Find where the given text appears and provide that cell's center as [X, Y] coordinate. 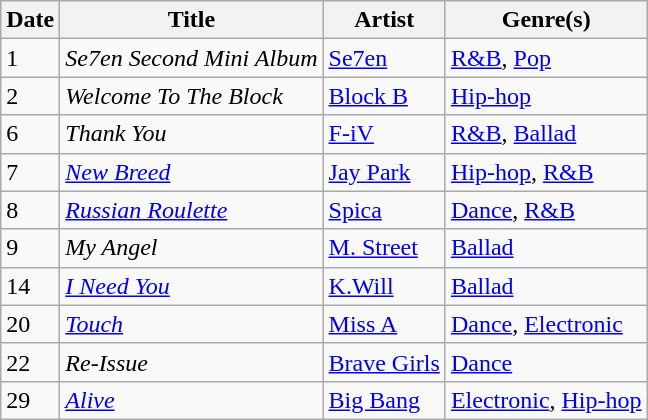
Dance, Electronic [546, 324]
Dance [546, 362]
22 [30, 362]
Thank You [192, 134]
I Need You [192, 286]
Miss A [384, 324]
M. Street [384, 248]
R&B, Ballad [546, 134]
Electronic, Hip-hop [546, 400]
F-iV [384, 134]
Artist [384, 20]
Hip-hop [546, 96]
Hip-hop, R&B [546, 172]
Block B [384, 96]
Re-Issue [192, 362]
Russian Roulette [192, 210]
Touch [192, 324]
Big Bang [384, 400]
9 [30, 248]
Se7en Second Mini Album [192, 58]
Date [30, 20]
8 [30, 210]
Genre(s) [546, 20]
K.Will [384, 286]
Alive [192, 400]
20 [30, 324]
29 [30, 400]
R&B, Pop [546, 58]
New Breed [192, 172]
1 [30, 58]
Welcome To The Block [192, 96]
2 [30, 96]
7 [30, 172]
6 [30, 134]
Dance, R&B [546, 210]
My Angel [192, 248]
Se7en [384, 58]
14 [30, 286]
Spica [384, 210]
Brave Girls [384, 362]
Title [192, 20]
Jay Park [384, 172]
